Return the [X, Y] coordinate for the center point of the cell that contains the specified text.  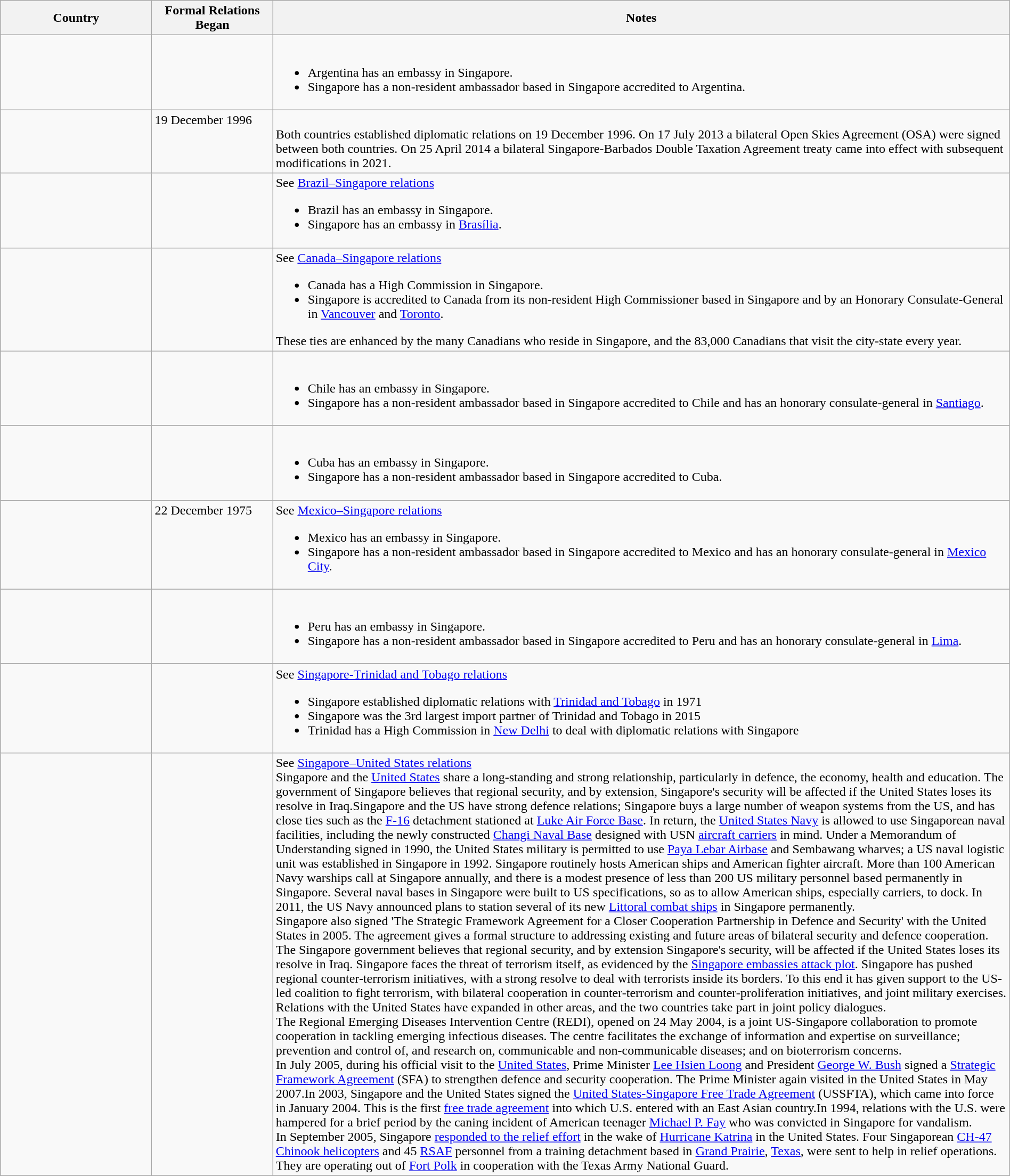
22 December 1975 [212, 544]
Argentina has an embassy in Singapore.Singapore has a non-resident ambassador based in Singapore accredited to Argentina. [641, 72]
Formal Relations Began [212, 18]
Country [76, 18]
See Brazil–Singapore relationsBrazil has an embassy in Singapore.Singapore has an embassy in Brasília. [641, 210]
19 December 1996 [212, 142]
Cuba has an embassy in Singapore.Singapore has a non-resident ambassador based in Singapore accredited to Cuba. [641, 463]
Notes [641, 18]
